For the text-containing cell, return its midpoint in (X, Y) coordinate format. 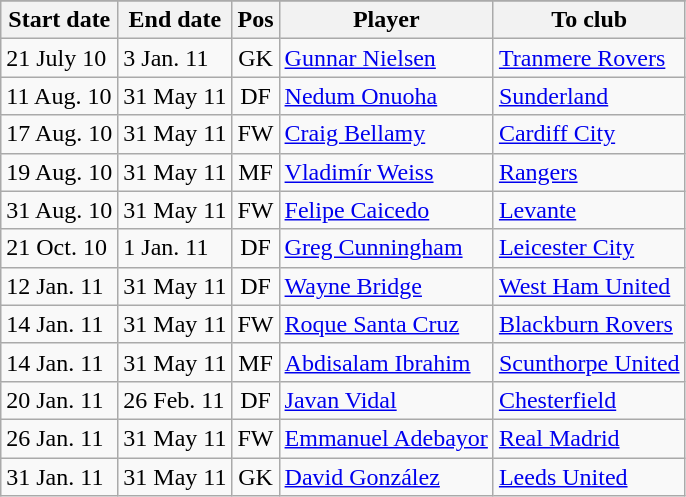
3 Jan. 11 (175, 58)
Chesterfield (589, 400)
12 Jan. 11 (60, 286)
Sunderland (589, 96)
Abdisalam Ibrahim (386, 362)
Greg Cunningham (386, 248)
Roque Santa Cruz (386, 324)
1 Jan. 11 (175, 248)
Pos (256, 20)
Vladimír Weiss (386, 172)
Start date (60, 20)
End date (175, 20)
To club (589, 20)
Gunnar Nielsen (386, 58)
Leicester City (589, 248)
Blackburn Rovers (589, 324)
Wayne Bridge (386, 286)
Scunthorpe United (589, 362)
31 Aug. 10 (60, 210)
17 Aug. 10 (60, 134)
Tranmere Rovers (589, 58)
Nedum Onuoha (386, 96)
21 July 10 (60, 58)
20 Jan. 11 (60, 400)
26 Feb. 11 (175, 400)
11 Aug. 10 (60, 96)
31 Jan. 11 (60, 477)
26 Jan. 11 (60, 438)
Rangers (589, 172)
Javan Vidal (386, 400)
Cardiff City (589, 134)
Levante (589, 210)
West Ham United (589, 286)
Player (386, 20)
Craig Bellamy (386, 134)
Emmanuel Adebayor (386, 438)
Real Madrid (589, 438)
David González (386, 477)
Felipe Caicedo (386, 210)
Leeds United (589, 477)
21 Oct. 10 (60, 248)
19 Aug. 10 (60, 172)
